Return the (x, y) coordinate for the center point of the cell that contains the specified text.  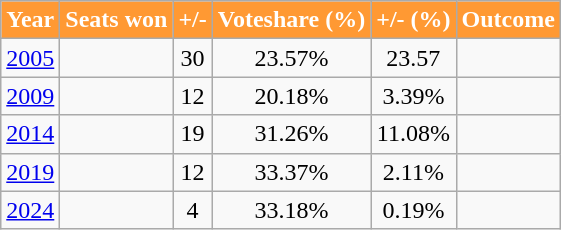
2.11% (414, 172)
0.19% (414, 210)
33.18% (291, 210)
20.18% (291, 96)
4 (192, 210)
Voteshare (%) (291, 20)
2019 (30, 172)
2014 (30, 134)
Seats won (116, 20)
2024 (30, 210)
Year (30, 20)
3.39% (414, 96)
11.08% (414, 134)
30 (192, 58)
23.57% (291, 58)
19 (192, 134)
+/- (%) (414, 20)
2005 (30, 58)
+/- (192, 20)
31.26% (291, 134)
2009 (30, 96)
Outcome (508, 20)
23.57 (414, 58)
33.37% (291, 172)
